Identify which cell holds the provided text, then report its [x, y] central coordinate. 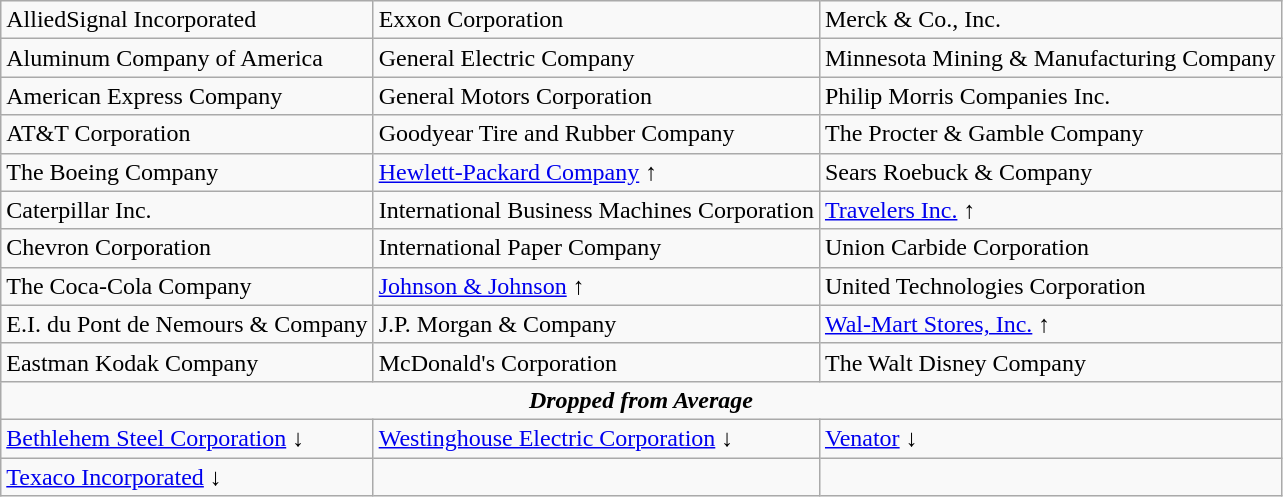
Goodyear Tire and Rubber Company [596, 134]
McDonald's Corporation [596, 362]
General Electric Company [596, 58]
Aluminum Company of America [187, 58]
International Paper Company [596, 248]
Hewlett-Packard Company ↑ [596, 172]
Wal-Mart Stores, Inc. ↑ [1050, 324]
Venator ↓ [1050, 438]
Travelers Inc. ↑ [1050, 210]
The Boeing Company [187, 172]
Caterpillar Inc. [187, 210]
The Procter & Gamble Company [1050, 134]
AlliedSignal Incorporated [187, 20]
General Motors Corporation [596, 96]
United Technologies Corporation [1050, 286]
Dropped from Average [641, 400]
Philip Morris Companies Inc. [1050, 96]
E.I. du Pont de Nemours & Company [187, 324]
International Business Machines Corporation [596, 210]
Union Carbide Corporation [1050, 248]
American Express Company [187, 96]
Eastman Kodak Company [187, 362]
Exxon Corporation [596, 20]
Johnson & Johnson ↑ [596, 286]
AT&T Corporation [187, 134]
Minnesota Mining & Manufacturing Company [1050, 58]
Westinghouse Electric Corporation ↓ [596, 438]
The Walt Disney Company [1050, 362]
The Coca-Cola Company [187, 286]
Chevron Corporation [187, 248]
Texaco Incorporated ↓ [187, 477]
Bethlehem Steel Corporation ↓ [187, 438]
Merck & Co., Inc. [1050, 20]
Sears Roebuck & Company [1050, 172]
J.P. Morgan & Company [596, 324]
